Locate the cell with the specified text and output its (x, y) center coordinate. 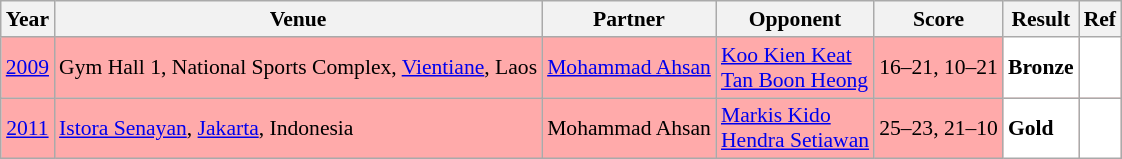
25–23, 21–10 (938, 128)
Result (1041, 19)
Opponent (795, 19)
Venue (298, 19)
Bronze (1041, 68)
Markis Kido Hendra Setiawan (795, 128)
Gym Hall 1, National Sports Complex, Vientiane, Laos (298, 68)
Istora Senayan, Jakarta, Indonesia (298, 128)
2011 (28, 128)
Koo Kien Keat Tan Boon Heong (795, 68)
16–21, 10–21 (938, 68)
Partner (629, 19)
Year (28, 19)
Score (938, 19)
Ref (1100, 19)
2009 (28, 68)
Gold (1041, 128)
